Find where the given text appears and provide that cell's center as (x, y) coordinate. 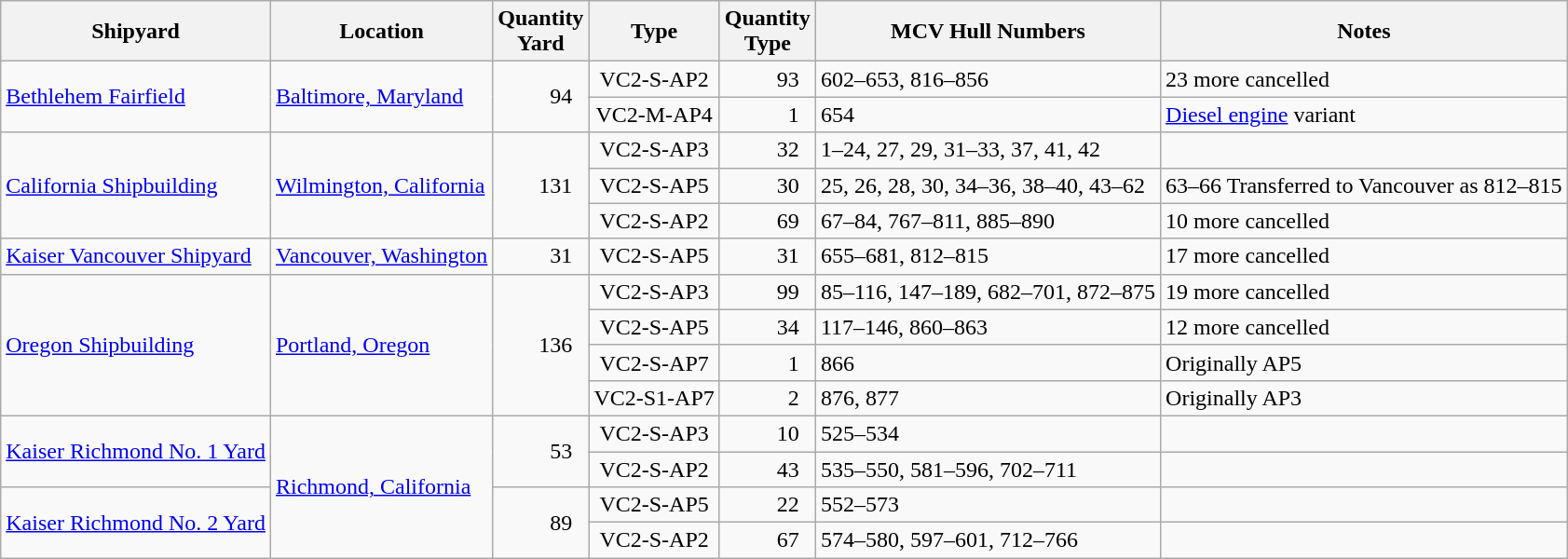
Bethlehem Fairfield (136, 97)
63–66 Transferred to Vancouver as 812–815 (1364, 185)
Shipyard (136, 32)
California Shipbuilding (136, 185)
Wilmington, California (381, 185)
69 (768, 221)
19 more cancelled (1364, 292)
43 (768, 469)
32 (768, 150)
1–24, 27, 29, 31–33, 37, 41, 42 (988, 150)
Type (654, 32)
QuantityType (768, 32)
Kaiser Richmond No. 2 Yard (136, 523)
525–534 (988, 433)
Diesel engine variant (1364, 115)
866 (988, 362)
552–573 (988, 505)
Notes (1364, 32)
Vancouver, Washington (381, 256)
Kaiser Vancouver Shipyard (136, 256)
23 more cancelled (1364, 79)
535–550, 581–596, 702–711 (988, 469)
Originally AP5 (1364, 362)
654 (988, 115)
85–116, 147–189, 682–701, 872–875 (988, 292)
117–146, 860–863 (988, 327)
574–580, 597–601, 712–766 (988, 540)
10 (768, 433)
12 more cancelled (1364, 327)
53 (540, 451)
Richmond, California (381, 486)
136 (540, 345)
VC2-M-AP4 (654, 115)
MCV Hull Numbers (988, 32)
93 (768, 79)
67 (768, 540)
22 (768, 505)
VC2-S-AP7 (654, 362)
Originally AP3 (1364, 398)
Portland, Oregon (381, 345)
Kaiser Richmond No. 1 Yard (136, 451)
89 (540, 523)
131 (540, 185)
94 (540, 97)
30 (768, 185)
QuantityYard (540, 32)
99 (768, 292)
602–653, 816–856 (988, 79)
10 more cancelled (1364, 221)
17 more cancelled (1364, 256)
34 (768, 327)
Oregon Shipbuilding (136, 345)
Baltimore, Maryland (381, 97)
655–681, 812–815 (988, 256)
67–84, 767–811, 885–890 (988, 221)
2 (768, 398)
VC2-S1-AP7 (654, 398)
876, 877 (988, 398)
Location (381, 32)
25, 26, 28, 30, 34–36, 38–40, 43–62 (988, 185)
